Scan for the cell matching the given text and deliver its [x, y] coordinate at center. 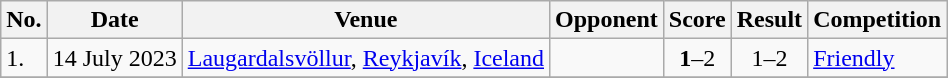
No. [24, 20]
14 July 2023 [114, 58]
Laugardalsvöllur, Reykjavík, Iceland [366, 58]
Date [114, 20]
1. [24, 58]
Opponent [607, 20]
Competition [878, 20]
Result [769, 20]
Venue [366, 20]
Friendly [878, 58]
Score [697, 20]
